Find where the given text appears and provide that cell's center as (x, y) coordinate. 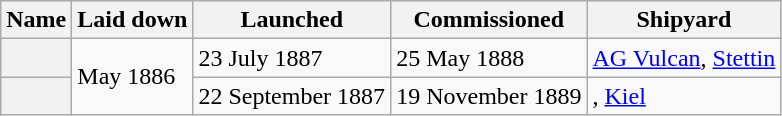
Shipyard (684, 20)
AG Vulcan, Stettin (684, 58)
, Kiel (684, 96)
19 November 1889 (489, 96)
Commissioned (489, 20)
May 1886 (132, 77)
Laid down (132, 20)
22 September 1887 (292, 96)
25 May 1888 (489, 58)
Launched (292, 20)
23 July 1887 (292, 58)
Name (36, 20)
